Find where the given text appears and provide that cell's center as (X, Y) coordinate. 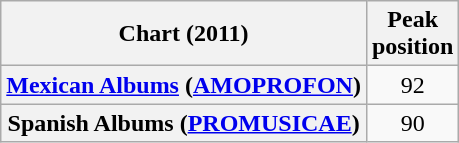
Chart (2011) (184, 34)
Spanish Albums (PROMUSICAE) (184, 123)
Peakposition (412, 34)
92 (412, 85)
Mexican Albums (AMOPROFON) (184, 85)
90 (412, 123)
